Find where the given text appears and provide that cell's center as (X, Y) coordinate. 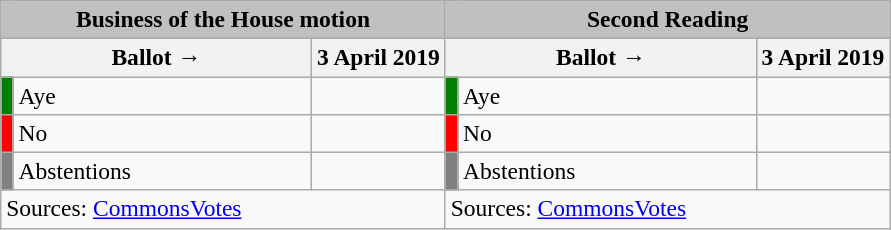
Business of the House motion (224, 19)
Second Reading (668, 19)
